Provide the [x, y] coordinate of the cell's center where the given text is located.  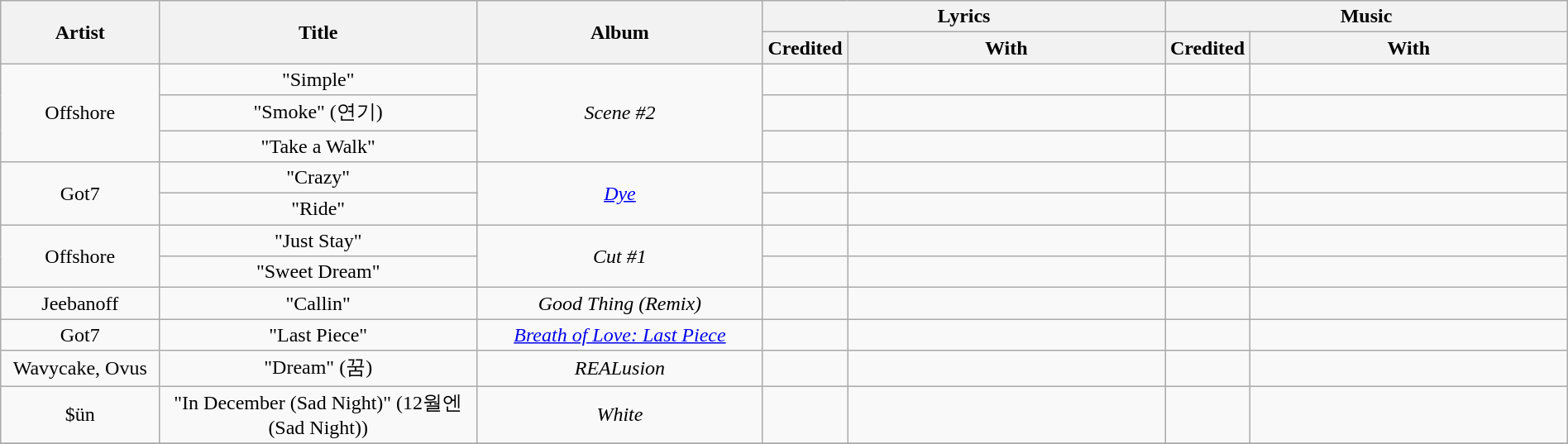
White [620, 414]
Music [1366, 17]
"Crazy" [318, 178]
"Ride" [318, 209]
Good Thing (Remix) [620, 303]
"Take a Walk" [318, 146]
"Sweet Dream" [318, 272]
"In December (Sad Night)" (12월엔 (Sad Night)) [318, 414]
Wavycake, Ovus [80, 369]
"Smoke" (연기) [318, 112]
Album [620, 32]
"Dream" (꿈) [318, 369]
"Just Stay" [318, 241]
"Simple" [318, 79]
Jeebanoff [80, 303]
Lyrics [963, 17]
Breath of Love: Last Piece [620, 335]
"Last Piece" [318, 335]
REALusion [620, 369]
"Callin" [318, 303]
$ün [80, 414]
Dye [620, 193]
Scene #2 [620, 112]
Cut #1 [620, 256]
Artist [80, 32]
Title [318, 32]
